Provide the (x, y) coordinate of the cell's center where the given text is located.  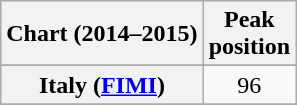
Peakposition (249, 34)
Italy (FIMI) (102, 85)
Chart (2014–2015) (102, 34)
96 (249, 85)
